Extract the [X, Y] coordinate from the center of the cell holding the provided text.  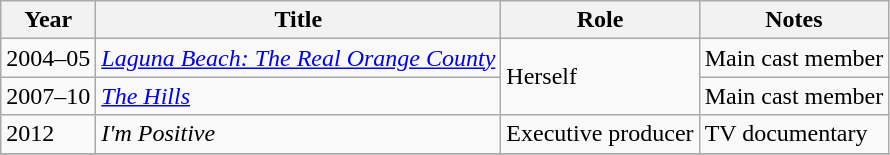
2012 [48, 134]
Title [298, 20]
I'm Positive [298, 134]
Notes [794, 20]
Role [600, 20]
Executive producer [600, 134]
Year [48, 20]
The Hills [298, 96]
Laguna Beach: The Real Orange County [298, 58]
2007–10 [48, 96]
TV documentary [794, 134]
2004–05 [48, 58]
Herself [600, 77]
